Identify which cell holds the provided text, then report its [x, y] central coordinate. 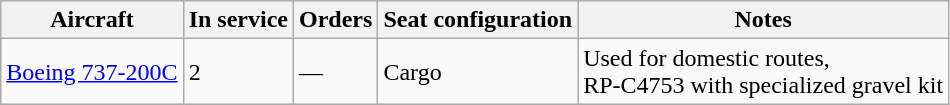
— [336, 72]
In service [238, 20]
Boeing 737-200C [92, 72]
Notes [764, 20]
Cargo [478, 72]
Used for domestic routes,RP-C4753 with specialized gravel kit [764, 72]
Orders [336, 20]
Seat configuration [478, 20]
2 [238, 72]
Aircraft [92, 20]
